Return (X, Y) of the center of cell containing provided text 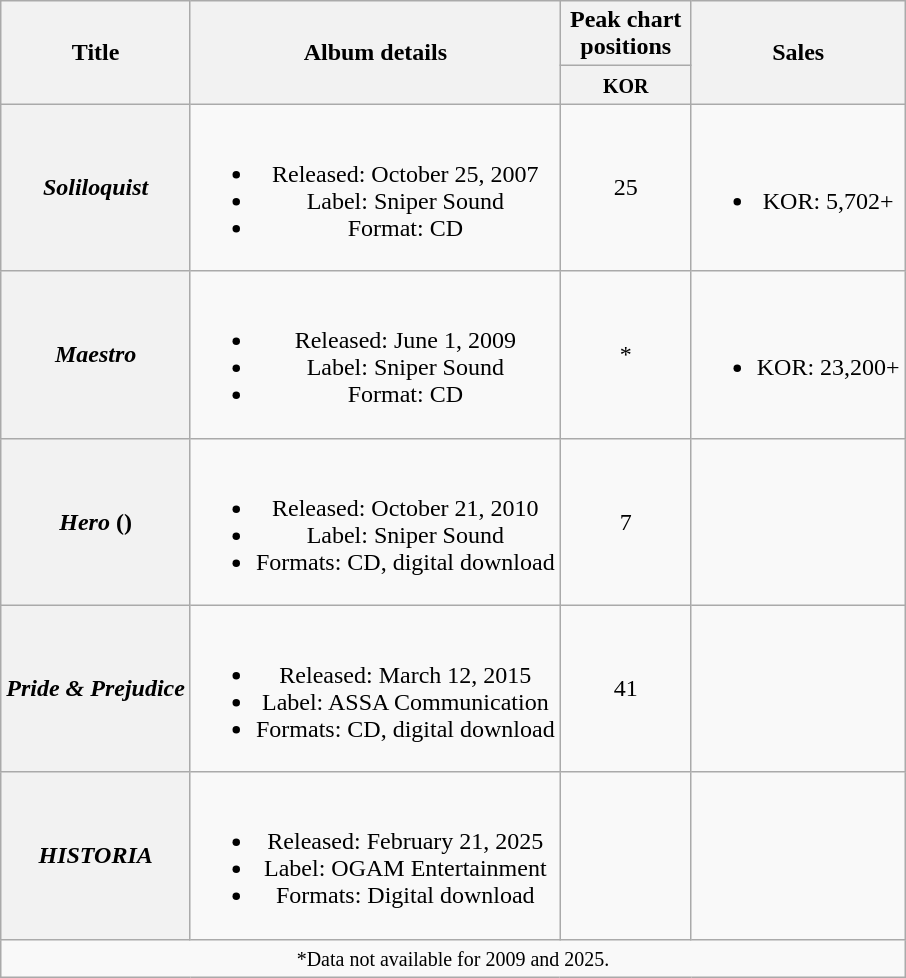
Released: October 25, 2007Label: Sniper SoundFormat: CD (375, 188)
Released: March 12, 2015Label: ASSA CommunicationFormats: CD, digital download (375, 688)
*Data not available for 2009 and 2025. (453, 958)
KOR (626, 85)
Sales (798, 52)
25 (626, 188)
Maestro (96, 354)
KOR: 23,200+ (798, 354)
Hero () (96, 522)
Released: February 21, 2025Label: OGAM EntertainmentFormats: Digital download (375, 856)
HISTORIA (96, 856)
Album details (375, 52)
Title (96, 52)
Released: June 1, 2009Label: Sniper SoundFormat: CD (375, 354)
KOR: 5,702+ (798, 188)
Pride & Prejudice (96, 688)
Peak chart positions (626, 34)
* (626, 354)
41 (626, 688)
Released: October 21, 2010Label: Sniper SoundFormats: CD, digital download (375, 522)
7 (626, 522)
Soliloquist (96, 188)
